Scan for the cell matching the given text and deliver its (X, Y) coordinate at center. 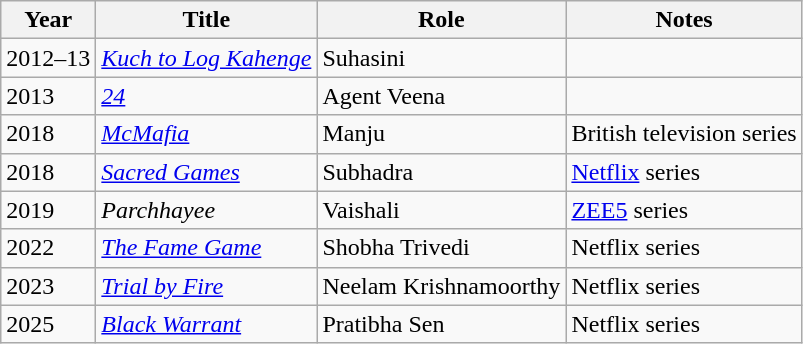
Shobha Trivedi (442, 248)
Agent Veena (442, 96)
Neelam Krishnamoorthy (442, 286)
Role (442, 20)
Notes (684, 20)
McMafia (206, 134)
Subhadra (442, 172)
Year (48, 20)
2023 (48, 286)
2025 (48, 324)
Title (206, 20)
24 (206, 96)
Suhasini (442, 58)
2022 (48, 248)
Parchhayee (206, 210)
Pratibha Sen (442, 324)
British television series (684, 134)
Sacred Games (206, 172)
2012–13 (48, 58)
Kuch to Log Kahenge (206, 58)
2019 (48, 210)
Black Warrant (206, 324)
Trial by Fire (206, 286)
The Fame Game (206, 248)
2013 (48, 96)
ZEE5 series (684, 210)
Manju (442, 134)
Vaishali (442, 210)
